Output the [x, y] coordinate of the center of the cell containing the given text.  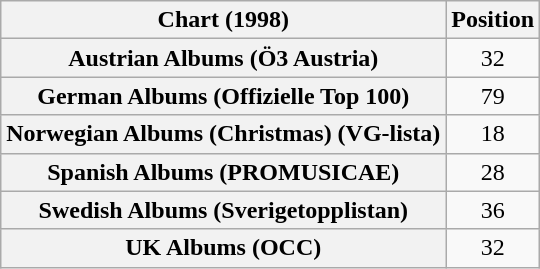
Austrian Albums (Ö3 Austria) [224, 58]
German Albums (Offizielle Top 100) [224, 96]
UK Albums (OCC) [224, 248]
79 [493, 96]
Norwegian Albums (Christmas) (VG-lista) [224, 134]
36 [493, 210]
18 [493, 134]
28 [493, 172]
Chart (1998) [224, 20]
Position [493, 20]
Spanish Albums (PROMUSICAE) [224, 172]
Swedish Albums (Sverigetopplistan) [224, 210]
